Scan for the cell matching the given text and deliver its [X, Y] coordinate at center. 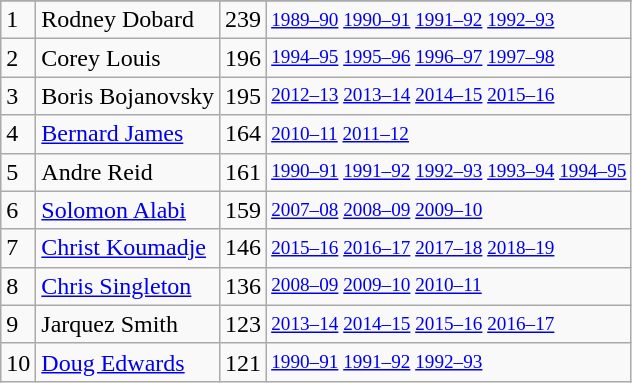
8 [18, 286]
Corey Louis [128, 58]
3 [18, 96]
Solomon Alabi [128, 210]
Christ Koumadje [128, 248]
1990–91 1991–92 1992–93 1993–94 1994–95 [449, 172]
239 [244, 20]
2 [18, 58]
195 [244, 96]
123 [244, 324]
1990–91 1991–92 1992–93 [449, 362]
1989–90 1990–91 1991–92 1992–93 [449, 20]
2012–13 2013–14 2014–15 2015–16 [449, 96]
9 [18, 324]
Chris Singleton [128, 286]
136 [244, 286]
1994–95 1995–96 1996–97 1997–98 [449, 58]
10 [18, 362]
159 [244, 210]
1 [18, 20]
7 [18, 248]
6 [18, 210]
2007–08 2008–09 2009–10 [449, 210]
2008–09 2009–10 2010–11 [449, 286]
196 [244, 58]
161 [244, 172]
Boris Bojanovsky [128, 96]
4 [18, 134]
146 [244, 248]
5 [18, 172]
121 [244, 362]
Jarquez Smith [128, 324]
2015–16 2016–17 2017–18 2018–19 [449, 248]
2010–11 2011–12 [449, 134]
Doug Edwards [128, 362]
Rodney Dobard [128, 20]
Bernard James [128, 134]
164 [244, 134]
Andre Reid [128, 172]
2013–14 2014–15 2015–16 2016–17 [449, 324]
